From the cell containing the given text, extract its center point as [x, y] coordinate. 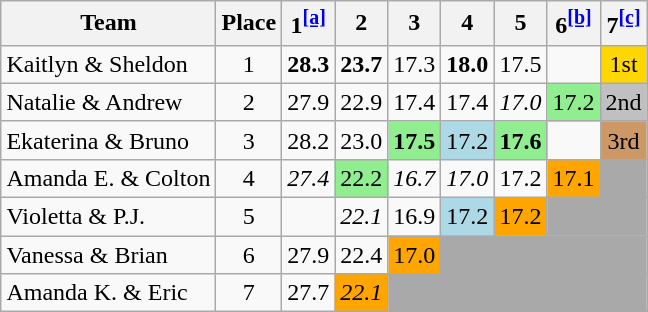
22.4 [362, 255]
17.6 [520, 140]
16.9 [414, 217]
Kaitlyn & Sheldon [108, 64]
Ekaterina & Bruno [108, 140]
Amanda E. & Colton [108, 178]
28.3 [308, 64]
22.9 [362, 102]
1st [624, 64]
Violetta & P.J. [108, 217]
27.4 [308, 178]
16.7 [414, 178]
1[a] [308, 24]
18.0 [468, 64]
Vanessa & Brian [108, 255]
1 [249, 64]
Natalie & Andrew [108, 102]
6 [249, 255]
27.7 [308, 293]
Amanda K. & Eric [108, 293]
23.7 [362, 64]
2nd [624, 102]
22.2 [362, 178]
28.2 [308, 140]
6[b] [574, 24]
3rd [624, 140]
17.1 [574, 178]
Team [108, 24]
7[c] [624, 24]
17.3 [414, 64]
7 [249, 293]
Place [249, 24]
23.0 [362, 140]
